Return the (x, y) coordinate for the center point of the cell that contains the specified text.  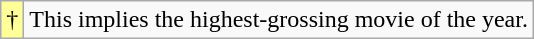
† (12, 20)
This implies the highest-grossing movie of the year. (279, 20)
